For the text-containing cell, return its midpoint in (x, y) coordinate format. 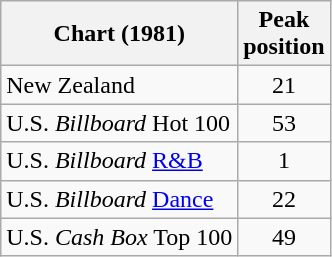
53 (284, 123)
49 (284, 237)
21 (284, 85)
New Zealand (120, 85)
Peakposition (284, 34)
22 (284, 199)
1 (284, 161)
Chart (1981) (120, 34)
U.S. Billboard Dance (120, 199)
U.S. Billboard R&B (120, 161)
U.S. Cash Box Top 100 (120, 237)
U.S. Billboard Hot 100 (120, 123)
